Pinpoint the cell where the given text exists, returning its [x, y] midpoint coordinate. 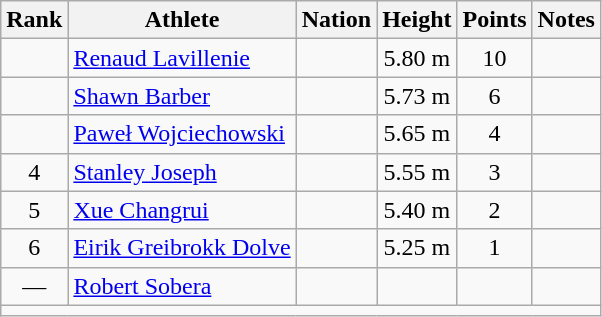
Renaud Lavillenie [182, 58]
— [34, 286]
10 [494, 58]
Paweł Wojciechowski [182, 134]
Stanley Joseph [182, 172]
Notes [566, 20]
Eirik Greibrokk Dolve [182, 248]
2 [494, 210]
5.55 m [417, 172]
5.40 m [417, 210]
Height [417, 20]
5.65 m [417, 134]
Shawn Barber [182, 96]
5.25 m [417, 248]
1 [494, 248]
Points [494, 20]
3 [494, 172]
Xue Changrui [182, 210]
Rank [34, 20]
Robert Sobera [182, 286]
5.73 m [417, 96]
Nation [336, 20]
5 [34, 210]
Athlete [182, 20]
5.80 m [417, 58]
